Find where the given text appears and provide that cell's center as (x, y) coordinate. 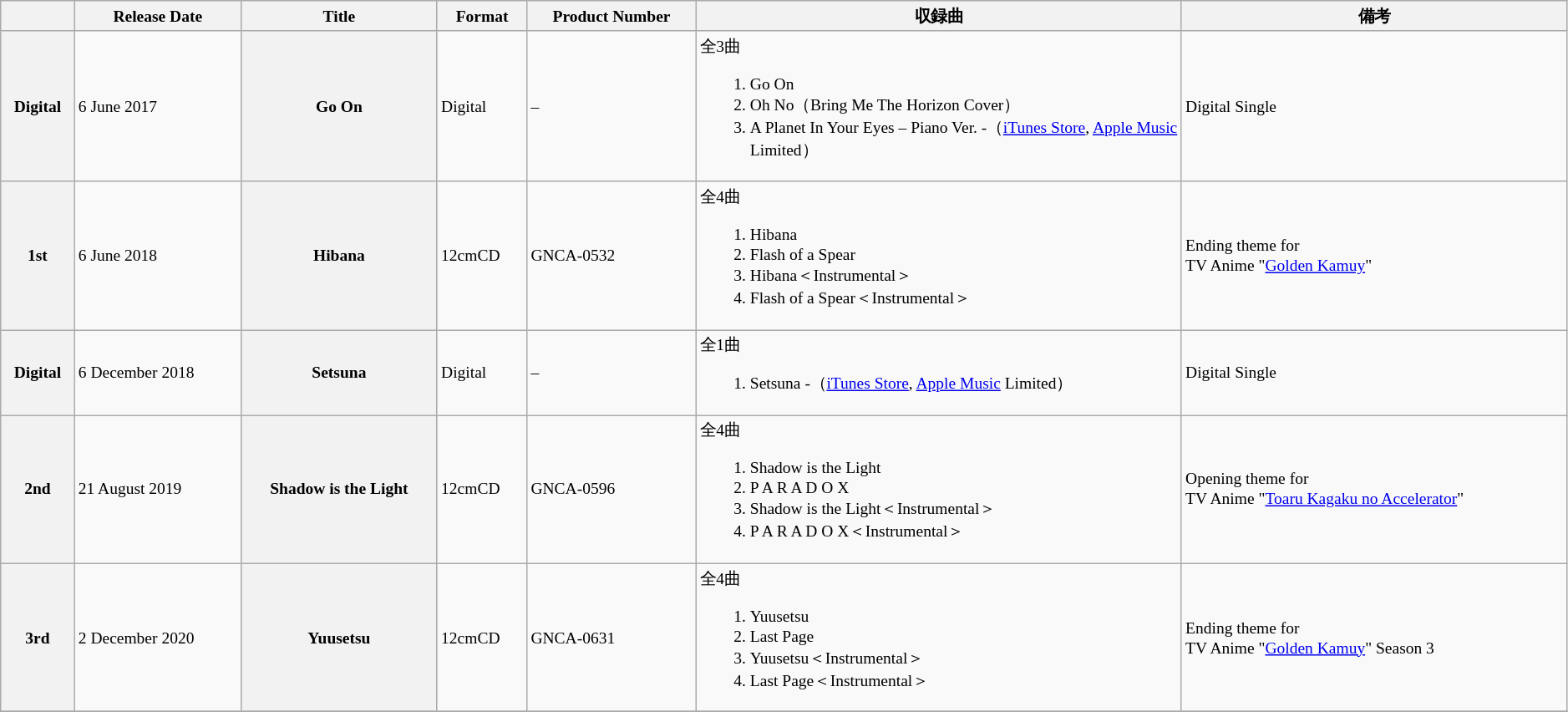
6 June 2017 (157, 106)
収録曲 (939, 16)
備考 (1373, 16)
3rd (38, 637)
2 December 2020 (157, 637)
GNCA-0631 (611, 637)
Product Number (611, 16)
21 August 2019 (157, 490)
2nd (38, 490)
6 December 2018 (157, 373)
全4曲Shadow is the LightP A R A D O XShadow is the Light＜Instrumental＞P A R A D O X＜Instrumental＞ (939, 490)
Setsuna (339, 373)
Format (481, 16)
GNCA-0596 (611, 490)
1st (38, 256)
全1曲Setsuna -（iTunes Store, Apple Music Limited） (939, 373)
全4曲HibanaFlash of a SpearHibana＜Instrumental＞Flash of a Spear＜Instrumental＞ (939, 256)
Release Date (157, 16)
Ending theme forTV Anime "Golden Kamuy" (1373, 256)
Opening theme forTV Anime "Toaru Kagaku no Accelerator" (1373, 490)
全3曲Go OnOh No（Bring Me The Horizon Cover）A Planet In Your Eyes – Piano Ver. -（iTunes Store, Apple Music Limited） (939, 106)
Ending theme forTV Anime "Golden Kamuy" Season 3 (1373, 637)
Shadow is the Light (339, 490)
GNCA-0532 (611, 256)
Yuusetsu (339, 637)
Title (339, 16)
6 June 2018 (157, 256)
Go On (339, 106)
Hibana (339, 256)
全4曲YuusetsuLast PageYuusetsu＜Instrumental＞Last Page＜Instrumental＞ (939, 637)
